Determine the (x, y) coordinate at the center of the cell enclosing the given text.  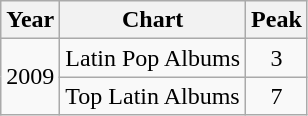
Latin Pop Albums (153, 58)
3 (277, 58)
Chart (153, 20)
7 (277, 96)
Year (30, 20)
2009 (30, 77)
Peak (277, 20)
Top Latin Albums (153, 96)
